Detect which cell encompasses the target text, then output its (x, y) center coordinate. 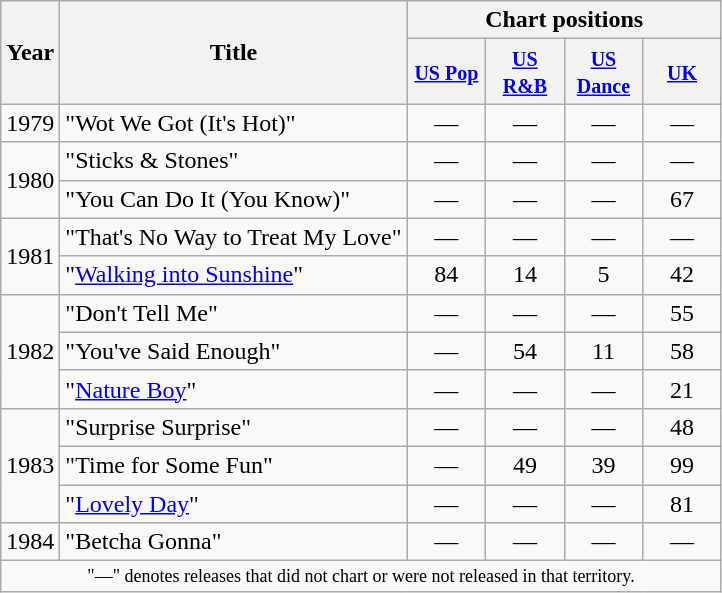
US R&B (526, 72)
67 (682, 199)
"Surprise Surprise" (234, 427)
"Time for Some Fun" (234, 465)
1983 (30, 465)
1980 (30, 180)
1984 (30, 542)
14 (526, 275)
"That's No Way to Treat My Love" (234, 237)
11 (604, 351)
58 (682, 351)
US Dance (604, 72)
"You Can Do It (You Know)" (234, 199)
Year (30, 52)
US Pop (446, 72)
1982 (30, 351)
5 (604, 275)
55 (682, 313)
UK (682, 72)
81 (682, 503)
1979 (30, 123)
"Sticks & Stones" (234, 161)
48 (682, 427)
1981 (30, 256)
"You've Said Enough" (234, 351)
"—" denotes releases that did not chart or were not released in that territory. (362, 576)
"Nature Boy" (234, 389)
Chart positions (564, 20)
21 (682, 389)
Title (234, 52)
"Betcha Gonna" (234, 542)
49 (526, 465)
"Wot We Got (It's Hot)" (234, 123)
"Lovely Day" (234, 503)
39 (604, 465)
42 (682, 275)
54 (526, 351)
"Don't Tell Me" (234, 313)
99 (682, 465)
"Walking into Sunshine" (234, 275)
84 (446, 275)
